Return the (X, Y) coordinate for the center point of the cell that contains the specified text.  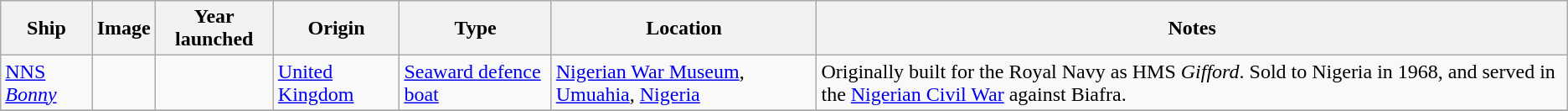
United Kingdom (337, 82)
Ship (47, 29)
Image (124, 29)
Seaward defence boat (476, 82)
Nigerian War Museum, Umuahia, Nigeria (683, 82)
Type (476, 29)
Year launched (214, 29)
Notes (1192, 29)
Origin (337, 29)
NNS Bonny (47, 82)
Originally built for the Royal Navy as HMS Gifford. Sold to Nigeria in 1968, and served in the Nigerian Civil War against Biafra. (1192, 82)
Location (683, 29)
